Output the [x, y] coordinate of the center of the cell containing the given text.  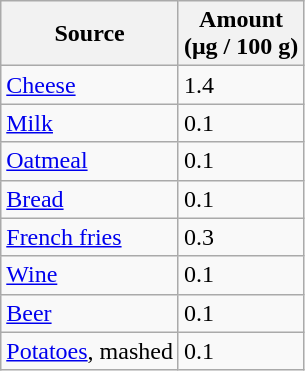
Cheese [90, 85]
Source [90, 34]
Milk [90, 123]
Bread [90, 199]
1.4 [240, 85]
Potatoes, mashed [90, 351]
Wine [90, 275]
French fries [90, 237]
Amount (μg / 100 g) [240, 34]
0.3 [240, 237]
Oatmeal [90, 161]
Beer [90, 313]
